Capture the cell that displays the provided text and extract its (X, Y) central coordinate. 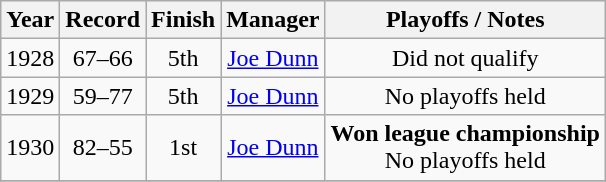
Finish (184, 20)
Manager (273, 20)
Record (103, 20)
Playoffs / Notes (465, 20)
82–55 (103, 148)
1st (184, 148)
67–66 (103, 58)
1930 (30, 148)
Year (30, 20)
1929 (30, 96)
Won league championshipNo playoffs held (465, 148)
No playoffs held (465, 96)
Did not qualify (465, 58)
59–77 (103, 96)
1928 (30, 58)
